From the cell containing the given text, extract its center point as (x, y) coordinate. 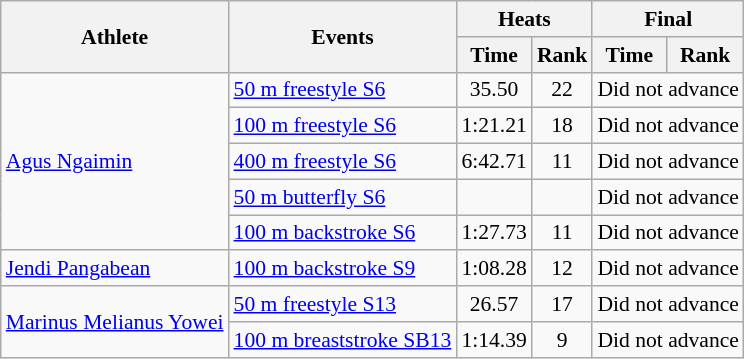
400 m freestyle S6 (343, 162)
Jendi Pangabean (115, 269)
100 m backstroke S6 (343, 233)
100 m freestyle S6 (343, 126)
1:27.73 (494, 233)
50 m freestyle S6 (343, 90)
35.50 (494, 90)
100 m breaststroke SB13 (343, 340)
Agus Ngaimin (115, 161)
Marinus Melianus Yowei (115, 322)
17 (562, 304)
6:42.71 (494, 162)
50 m butterfly S6 (343, 197)
Athlete (115, 36)
18 (562, 126)
26.57 (494, 304)
Final (668, 19)
1:21.21 (494, 126)
Heats (524, 19)
1:08.28 (494, 269)
22 (562, 90)
9 (562, 340)
1:14.39 (494, 340)
12 (562, 269)
Events (343, 36)
50 m freestyle S13 (343, 304)
100 m backstroke S9 (343, 269)
